Identify which cell holds the provided text, then report its (x, y) central coordinate. 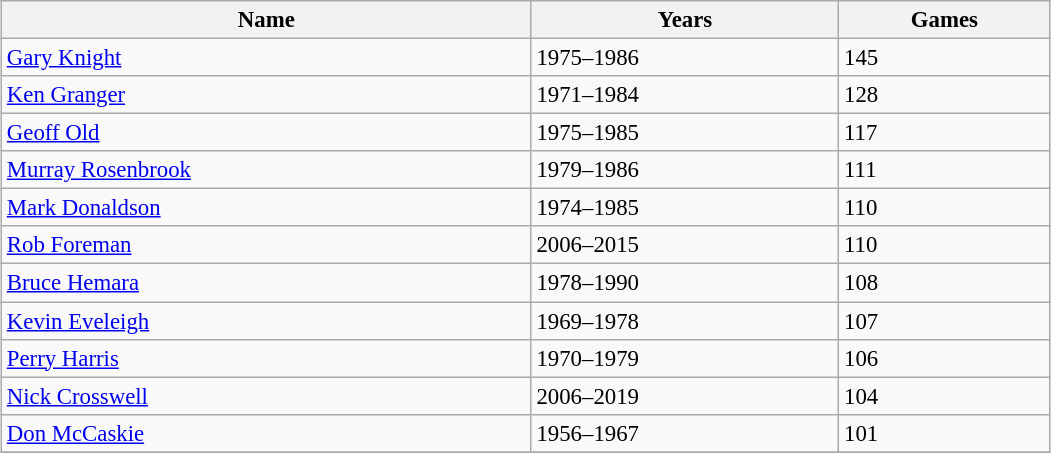
101 (944, 433)
Name (267, 20)
Rob Foreman (267, 245)
Perry Harris (267, 358)
Geoff Old (267, 133)
1970–1979 (685, 358)
1975–1986 (685, 57)
1974–1985 (685, 208)
Ken Granger (267, 95)
Mark Donaldson (267, 208)
1978–1990 (685, 283)
Years (685, 20)
Nick Crosswell (267, 396)
111 (944, 170)
104 (944, 396)
Don McCaskie (267, 433)
1969–1978 (685, 321)
2006–2019 (685, 396)
2006–2015 (685, 245)
Murray Rosenbrook (267, 170)
145 (944, 57)
1979–1986 (685, 170)
117 (944, 133)
1971–1984 (685, 95)
1956–1967 (685, 433)
Gary Knight (267, 57)
Kevin Eveleigh (267, 321)
128 (944, 95)
Games (944, 20)
106 (944, 358)
Bruce Hemara (267, 283)
108 (944, 283)
1975–1985 (685, 133)
107 (944, 321)
